Search for the cell housing the specified text and yield its (X, Y) center coordinate. 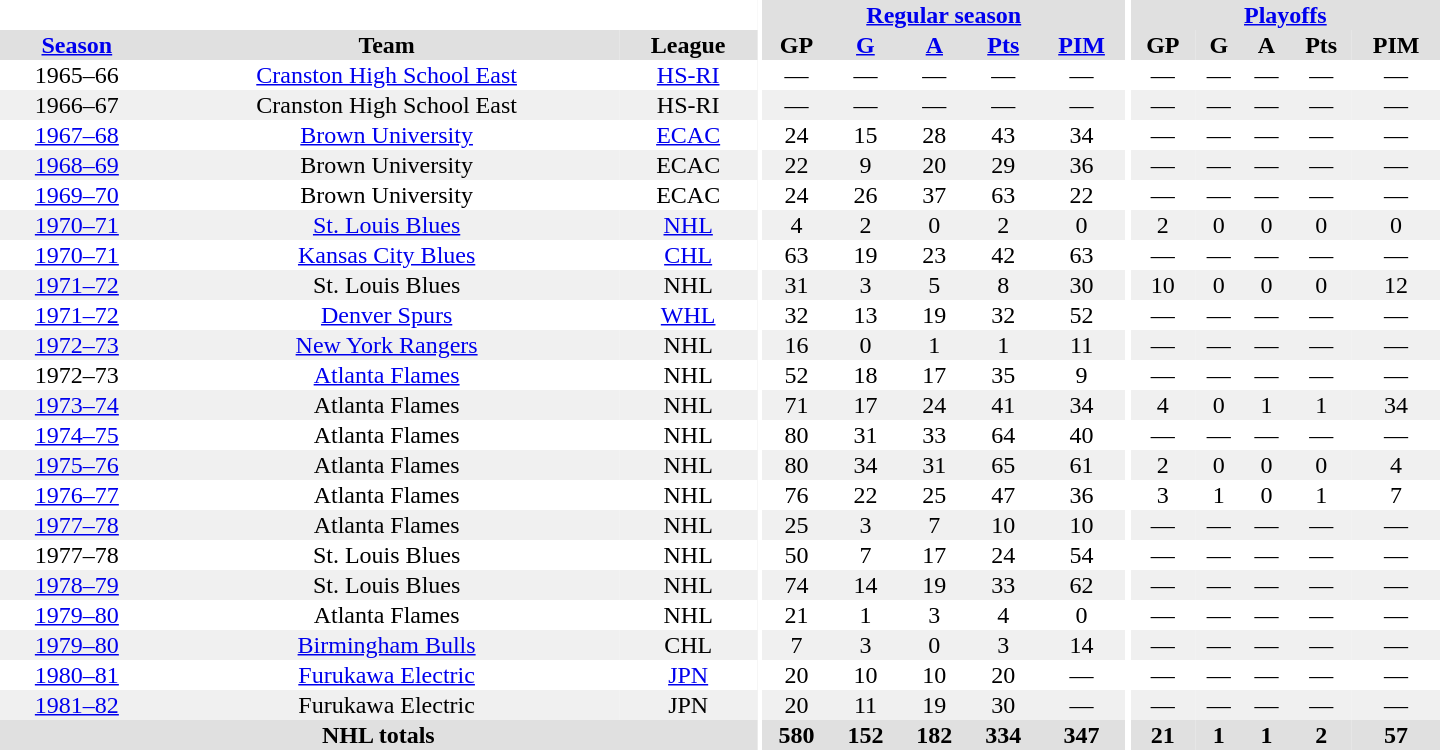
43 (1004, 135)
1976–77 (77, 495)
47 (1004, 495)
182 (934, 735)
Birmingham Bulls (387, 645)
Playoffs (1286, 15)
26 (866, 195)
WHL (688, 315)
62 (1082, 585)
35 (1004, 375)
1978–79 (77, 585)
1981–82 (77, 705)
1967–68 (77, 135)
37 (934, 195)
40 (1082, 435)
152 (866, 735)
42 (1004, 255)
23 (934, 255)
1974–75 (77, 435)
29 (1004, 165)
1969–70 (77, 195)
1975–76 (77, 465)
580 (796, 735)
12 (1396, 285)
8 (1004, 285)
74 (796, 585)
76 (796, 495)
1968–69 (77, 165)
41 (1004, 405)
57 (1396, 735)
Kansas City Blues (387, 255)
Season (77, 45)
1980–81 (77, 675)
5 (934, 285)
New York Rangers (387, 345)
54 (1082, 555)
16 (796, 345)
61 (1082, 465)
NHL totals (378, 735)
18 (866, 375)
71 (796, 405)
1966–67 (77, 105)
League (688, 45)
15 (866, 135)
13 (866, 315)
64 (1004, 435)
Team (387, 45)
1973–74 (77, 405)
Regular season (944, 15)
1965–66 (77, 75)
50 (796, 555)
65 (1004, 465)
28 (934, 135)
334 (1004, 735)
Denver Spurs (387, 315)
347 (1082, 735)
